Find where the given text appears and provide that cell's center as [X, Y] coordinate. 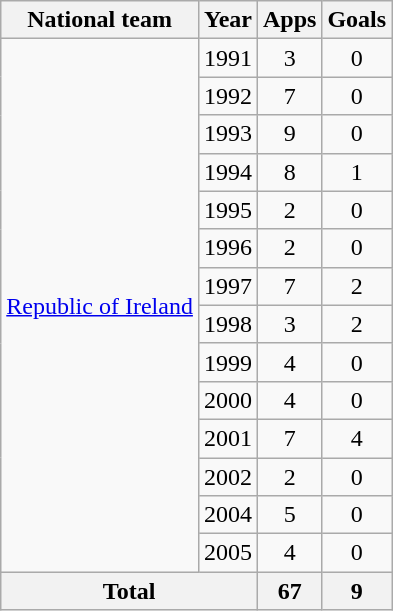
2001 [228, 438]
Goals [357, 20]
1998 [228, 324]
1 [357, 172]
2005 [228, 553]
2000 [228, 400]
1999 [228, 362]
1993 [228, 134]
Republic of Ireland [100, 306]
1996 [228, 248]
1997 [228, 286]
8 [289, 172]
1994 [228, 172]
Total [130, 591]
67 [289, 591]
1992 [228, 96]
1991 [228, 58]
Year [228, 20]
2002 [228, 477]
1995 [228, 210]
Apps [289, 20]
2004 [228, 515]
5 [289, 515]
National team [100, 20]
